From the cell containing the given text, extract its center point as (x, y) coordinate. 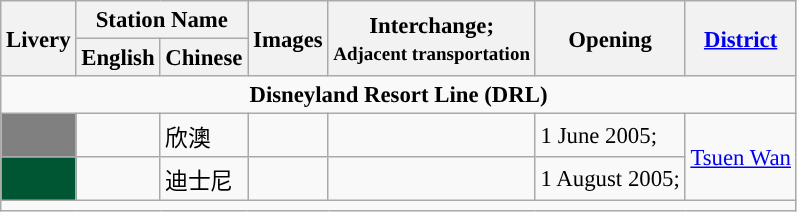
Livery (38, 38)
Station Name (162, 20)
District (740, 38)
Disneyland Resort Line (DRL) (398, 95)
迪士尼 (204, 179)
Chinese (204, 58)
欣澳 (204, 136)
Opening (610, 38)
1 June 2005; (610, 136)
English (118, 58)
Interchange;Adjacent transportation (432, 38)
Images (288, 38)
Tsuen Wan (740, 158)
1 August 2005; (610, 179)
